Return [x, y] of the center of cell containing provided text 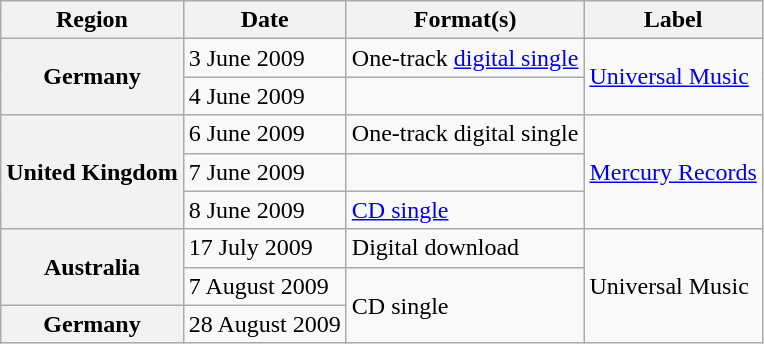
Region [92, 20]
6 June 2009 [264, 134]
3 June 2009 [264, 58]
7 June 2009 [264, 172]
Date [264, 20]
Australia [92, 267]
Mercury Records [673, 172]
17 July 2009 [264, 248]
8 June 2009 [264, 210]
Format(s) [465, 20]
4 June 2009 [264, 96]
United Kingdom [92, 172]
Label [673, 20]
Digital download [465, 248]
7 August 2009 [264, 286]
28 August 2009 [264, 324]
